Identify which cell holds the provided text, then report its (x, y) central coordinate. 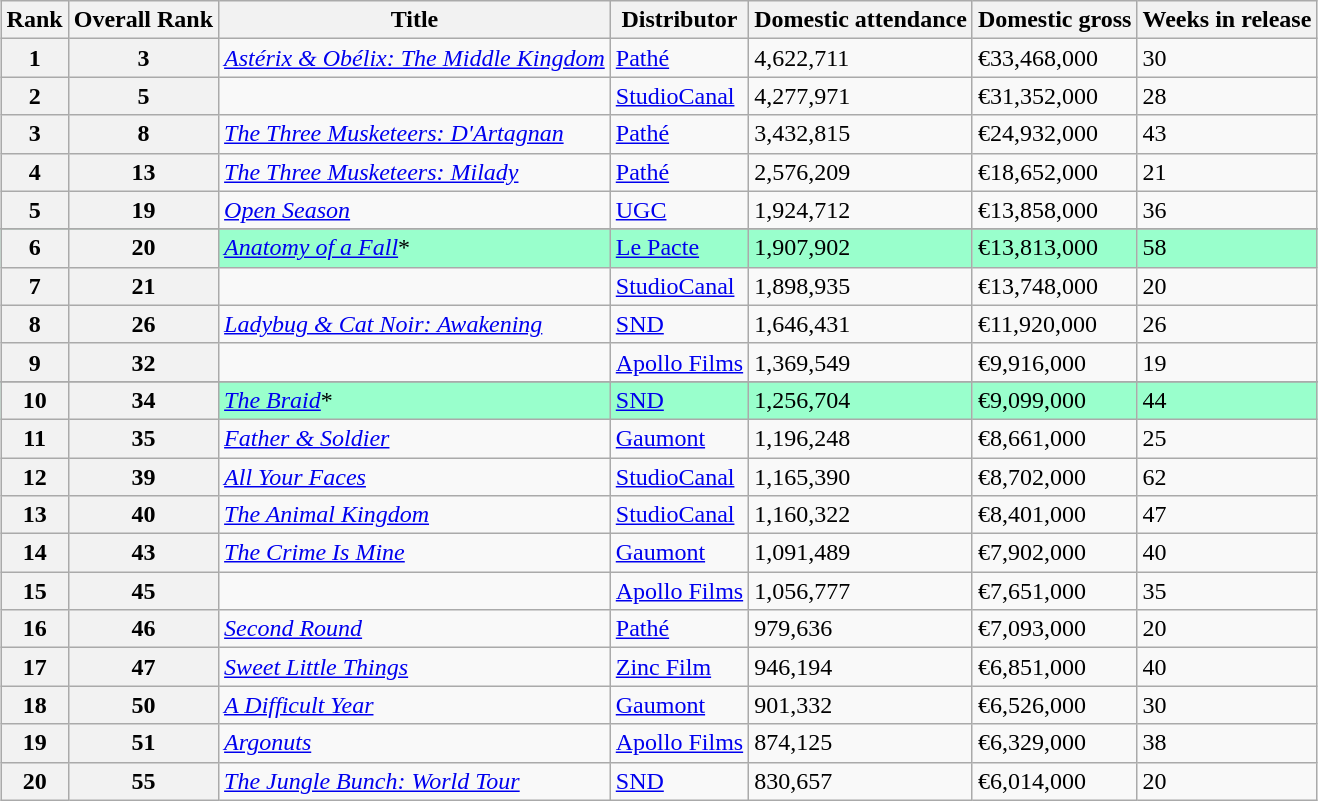
946,194 (861, 667)
44 (1227, 400)
Father & Soldier (415, 438)
€7,093,000 (1054, 629)
€7,902,000 (1054, 553)
50 (143, 705)
€13,748,000 (1054, 286)
€8,401,000 (1054, 515)
The Jungle Bunch: World Tour (415, 781)
3,432,815 (861, 134)
4 (34, 172)
1,056,777 (861, 591)
18 (34, 705)
Domestic attendance (861, 20)
€11,920,000 (1054, 324)
32 (143, 362)
901,332 (861, 705)
2 (34, 96)
1,924,712 (861, 210)
Zinc Film (679, 667)
UGC (679, 210)
16 (34, 629)
Weeks in release (1227, 20)
2,576,209 (861, 172)
€6,526,000 (1054, 705)
17 (34, 667)
€24,932,000 (1054, 134)
€13,858,000 (1054, 210)
1,256,704 (861, 400)
€33,468,000 (1054, 58)
1,165,390 (861, 477)
Rank (34, 20)
Astérix & Obélix: The Middle Kingdom (415, 58)
1,160,322 (861, 515)
€6,329,000 (1054, 743)
€6,014,000 (1054, 781)
The Braid* (415, 400)
1,369,549 (861, 362)
62 (1227, 477)
€9,916,000 (1054, 362)
10 (34, 400)
1,196,248 (861, 438)
The Animal Kingdom (415, 515)
1,646,431 (861, 324)
25 (1227, 438)
1 (34, 58)
The Three Musketeers: Milady (415, 172)
Ladybug & Cat Noir: Awakening (415, 324)
1,091,489 (861, 553)
€8,702,000 (1054, 477)
12 (34, 477)
Sweet Little Things (415, 667)
7 (34, 286)
55 (143, 781)
1,907,902 (861, 248)
979,636 (861, 629)
Open Season (415, 210)
36 (1227, 210)
11 (34, 438)
€13,813,000 (1054, 248)
€18,652,000 (1054, 172)
€6,851,000 (1054, 667)
4,277,971 (861, 96)
A Difficult Year (415, 705)
€7,651,000 (1054, 591)
51 (143, 743)
4,622,711 (861, 58)
874,125 (861, 743)
38 (1227, 743)
Title (415, 20)
Domestic gross (1054, 20)
39 (143, 477)
15 (34, 591)
46 (143, 629)
14 (34, 553)
58 (1227, 248)
All Your Faces (415, 477)
28 (1227, 96)
€8,661,000 (1054, 438)
1,898,935 (861, 286)
9 (34, 362)
6 (34, 248)
45 (143, 591)
Argonuts (415, 743)
Anatomy of a Fall* (415, 248)
830,657 (861, 781)
Le Pacte (679, 248)
The Three Musketeers: D'Artagnan (415, 134)
Overall Rank (143, 20)
Distributor (679, 20)
Second Round (415, 629)
The Crime Is Mine (415, 553)
€9,099,000 (1054, 400)
€31,352,000 (1054, 96)
34 (143, 400)
